Capture the cell that displays the provided text and extract its [x, y] central coordinate. 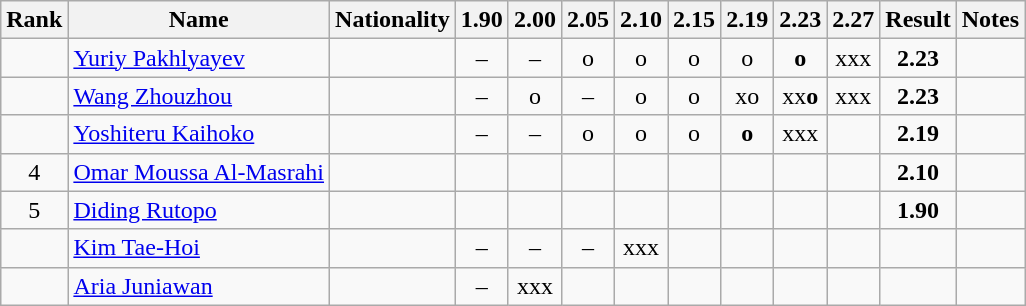
Kim Tae-Hoi [199, 248]
2.00 [534, 20]
Yuriy Pakhlyayev [199, 58]
Name [199, 20]
Omar Moussa Al-Masrahi [199, 172]
4 [34, 172]
Notes [990, 20]
xo [748, 96]
Yoshiteru Kaihoko [199, 134]
Nationality [393, 20]
5 [34, 210]
Rank [34, 20]
Wang Zhouzhou [199, 96]
Result [918, 20]
2.27 [854, 20]
Diding Rutopo [199, 210]
xxo [800, 96]
Aria Juniawan [199, 286]
2.15 [694, 20]
2.05 [588, 20]
